For the text-containing cell, return its midpoint in (x, y) coordinate format. 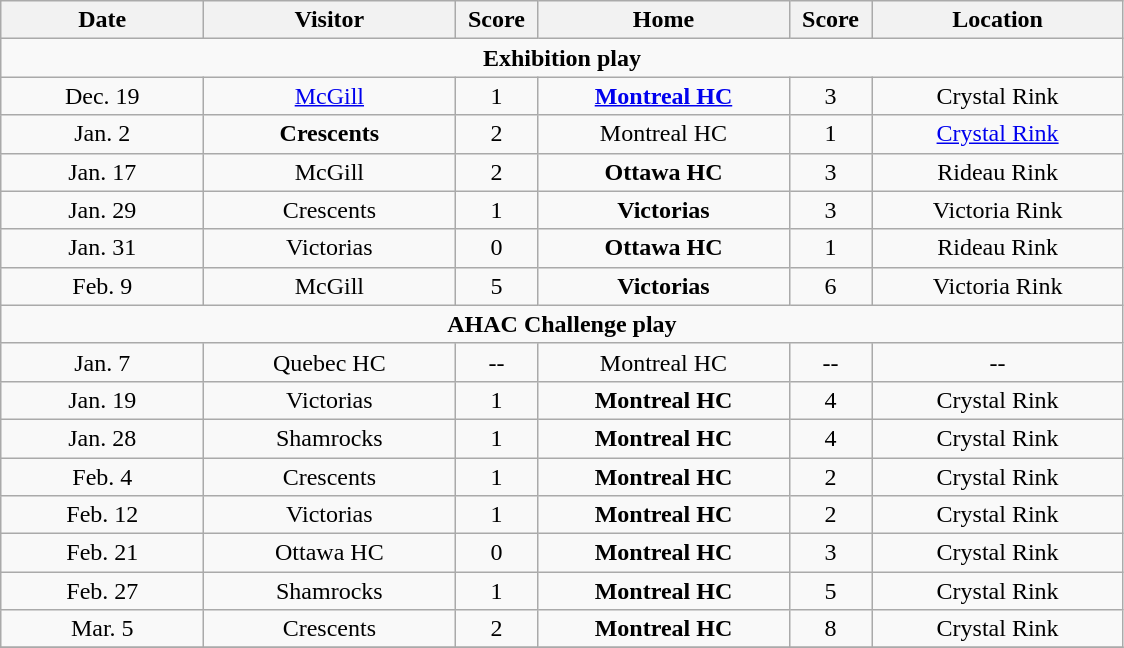
Quebec HC (330, 362)
Jan. 7 (102, 362)
Visitor (330, 20)
Feb. 12 (102, 515)
Home (664, 20)
Feb. 4 (102, 477)
Jan. 28 (102, 438)
Feb. 9 (102, 286)
AHAC Challenge play (562, 324)
Jan. 31 (102, 248)
Location (998, 20)
Dec. 19 (102, 96)
Exhibition play (562, 58)
Mar. 5 (102, 629)
Jan. 29 (102, 210)
Date (102, 20)
Jan. 2 (102, 134)
Feb. 27 (102, 591)
Feb. 21 (102, 553)
6 (830, 286)
Jan. 19 (102, 400)
Jan. 17 (102, 172)
8 (830, 629)
